Search for the cell housing the specified text and yield its (x, y) center coordinate. 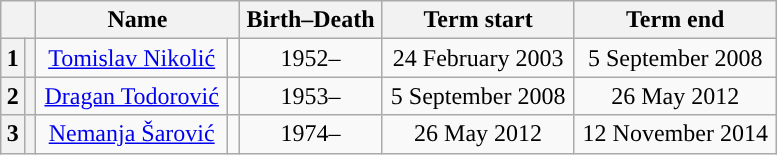
1952– (310, 58)
Term end (676, 20)
Nemanja Šarović (132, 134)
Dragan Todorović (132, 96)
Term start (478, 20)
Tomislav Nikolić (132, 58)
2 (13, 96)
1953– (310, 96)
Name (138, 20)
3 (13, 134)
1974– (310, 134)
1 (13, 58)
24 February 2003 (478, 58)
12 November 2014 (676, 134)
Birth–Death (310, 20)
